Detect which cell encompasses the target text, then output its (X, Y) center coordinate. 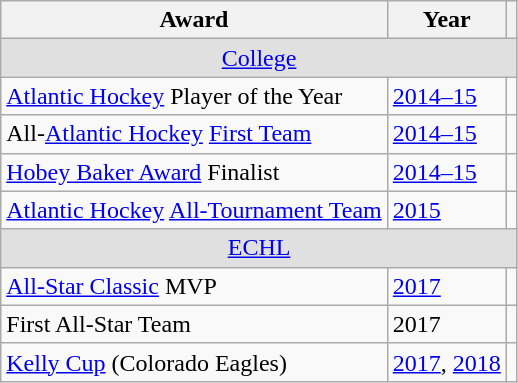
All-Atlantic Hockey First Team (194, 134)
First All-Star Team (194, 324)
Hobey Baker Award Finalist (194, 172)
Award (194, 20)
2015 (446, 210)
Kelly Cup (Colorado Eagles) (194, 362)
Atlantic Hockey Player of the Year (194, 96)
All-Star Classic MVP (194, 286)
2017, 2018 (446, 362)
College (260, 58)
ECHL (260, 248)
Atlantic Hockey All-Tournament Team (194, 210)
Year (446, 20)
